Output the (X, Y) coordinate of the center of the cell containing the given text.  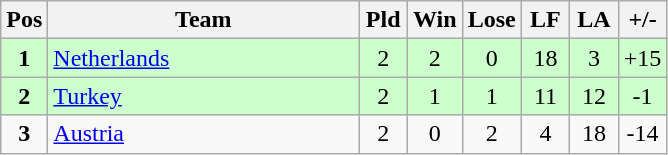
Austria (204, 134)
+15 (642, 58)
Win (434, 20)
Turkey (204, 96)
Netherlands (204, 58)
4 (546, 134)
12 (594, 96)
LF (546, 20)
Pld (384, 20)
-1 (642, 96)
Lose (492, 20)
11 (546, 96)
Pos (24, 20)
-14 (642, 134)
+/- (642, 20)
Team (204, 20)
LA (594, 20)
